Provide the (x, y) coordinate of the cell's center where the given text is located.  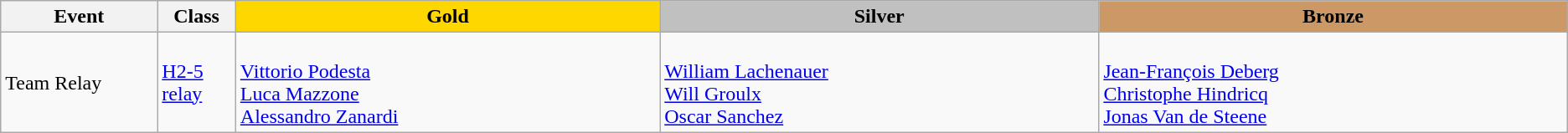
Silver (879, 17)
Vittorio PodestaLuca MazzoneAlessandro Zanardi (447, 82)
Team Relay (79, 82)
Gold (447, 17)
Class (197, 17)
Jean-François DebergChristophe HindricqJonas Van de Steene (1333, 82)
Event (79, 17)
H2-5 relay (197, 82)
Bronze (1333, 17)
William LachenauerWill GroulxOscar Sanchez (879, 82)
